Output the [X, Y] coordinate of the center of the cell containing the given text.  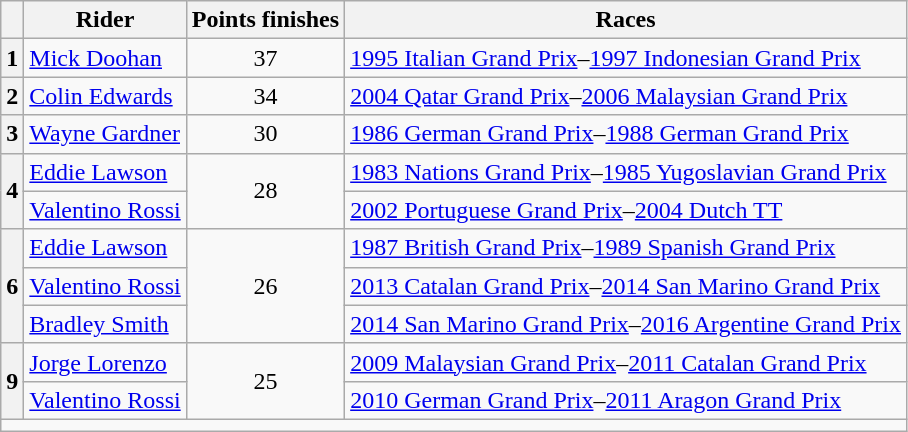
1987 British Grand Prix–1989 Spanish Grand Prix [626, 248]
Rider [105, 20]
Wayne Gardner [105, 134]
1995 Italian Grand Prix–1997 Indonesian Grand Prix [626, 58]
26 [265, 286]
2002 Portuguese Grand Prix–2004 Dutch TT [626, 210]
2014 San Marino Grand Prix–2016 Argentine Grand Prix [626, 324]
2 [12, 96]
28 [265, 191]
1986 German Grand Prix–1988 German Grand Prix [626, 134]
Races [626, 20]
3 [12, 134]
37 [265, 58]
Bradley Smith [105, 324]
Jorge Lorenzo [105, 362]
1983 Nations Grand Prix–1985 Yugoslavian Grand Prix [626, 172]
2004 Qatar Grand Prix–2006 Malaysian Grand Prix [626, 96]
30 [265, 134]
9 [12, 381]
34 [265, 96]
Points finishes [265, 20]
2009 Malaysian Grand Prix–2011 Catalan Grand Prix [626, 362]
2010 German Grand Prix–2011 Aragon Grand Prix [626, 400]
6 [12, 286]
25 [265, 381]
2013 Catalan Grand Prix–2014 San Marino Grand Prix [626, 286]
4 [12, 191]
Colin Edwards [105, 96]
1 [12, 58]
Mick Doohan [105, 58]
